Return [x, y] of the center of cell containing provided text 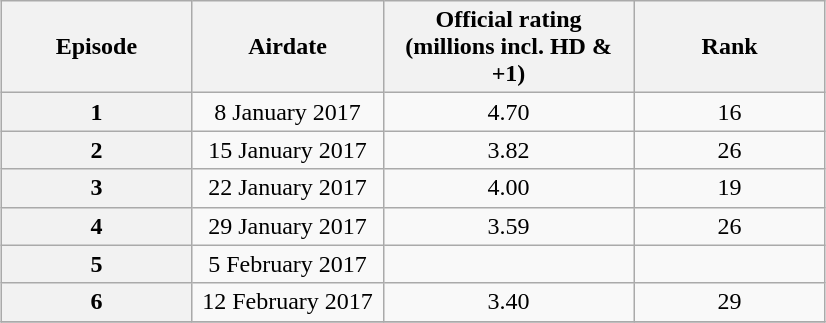
19 [730, 188]
22 January 2017 [288, 188]
1 [96, 112]
6 [96, 302]
3.59 [508, 226]
3.40 [508, 302]
4.00 [508, 188]
2 [96, 150]
3 [96, 188]
8 January 2017 [288, 112]
29 [730, 302]
12 February 2017 [288, 302]
Rank [730, 47]
3.82 [508, 150]
29 January 2017 [288, 226]
16 [730, 112]
Official rating(millions incl. HD & +1) [508, 47]
4.70 [508, 112]
Airdate [288, 47]
5 [96, 264]
4 [96, 226]
15 January 2017 [288, 150]
Episode [96, 47]
5 February 2017 [288, 264]
